Find where the given text appears and provide that cell's center as [X, Y] coordinate. 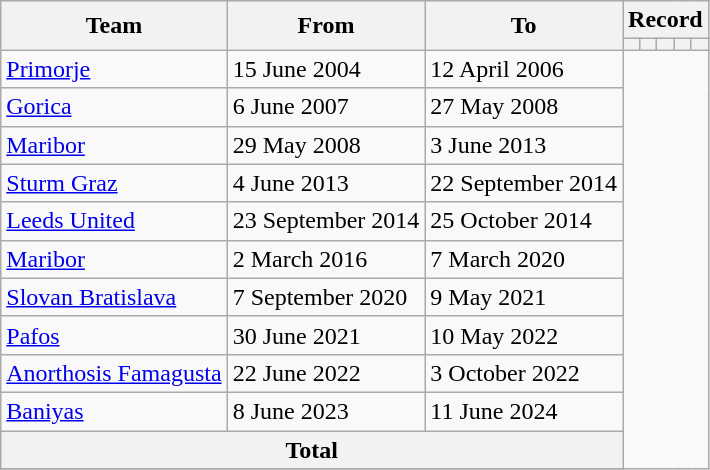
Leeds United [114, 221]
Team [114, 26]
11 June 2024 [524, 411]
Primorje [114, 69]
25 October 2014 [524, 221]
27 May 2008 [524, 107]
3 June 2013 [524, 145]
15 June 2004 [326, 69]
Anorthosis Famagusta [114, 373]
10 May 2022 [524, 335]
6 June 2007 [326, 107]
Pafos [114, 335]
Record [666, 20]
30 June 2021 [326, 335]
From [326, 26]
7 March 2020 [524, 259]
Total [312, 449]
2 March 2016 [326, 259]
Slovan Bratislava [114, 297]
7 September 2020 [326, 297]
22 June 2022 [326, 373]
3 October 2022 [524, 373]
23 September 2014 [326, 221]
4 June 2013 [326, 183]
12 April 2006 [524, 69]
9 May 2021 [524, 297]
29 May 2008 [326, 145]
Gorica [114, 107]
Sturm Graz [114, 183]
8 June 2023 [326, 411]
Baniyas [114, 411]
To [524, 26]
22 September 2014 [524, 183]
